Return [x, y] of the center of cell containing provided text 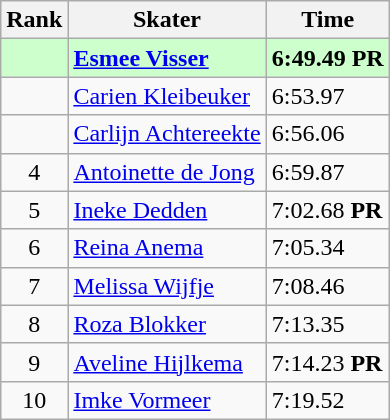
5 [34, 210]
7:08.46 [328, 286]
6:56.06 [328, 134]
Carien Kleibeuker [167, 96]
Imke Vormeer [167, 400]
Ineke Dedden [167, 210]
7:14.23 PR [328, 362]
Carlijn Achtereekte [167, 134]
Esmee Visser [167, 58]
Time [328, 20]
6:59.87 [328, 172]
7:13.35 [328, 324]
Melissa Wijfje [167, 286]
8 [34, 324]
7:19.52 [328, 400]
9 [34, 362]
10 [34, 400]
6 [34, 248]
4 [34, 172]
Aveline Hijlkema [167, 362]
6:53.97 [328, 96]
7 [34, 286]
Reina Anema [167, 248]
7:05.34 [328, 248]
7:02.68 PR [328, 210]
Roza Blokker [167, 324]
Antoinette de Jong [167, 172]
Skater [167, 20]
6:49.49 PR [328, 58]
Rank [34, 20]
